Scan for the cell matching the given text and deliver its [x, y] coordinate at center. 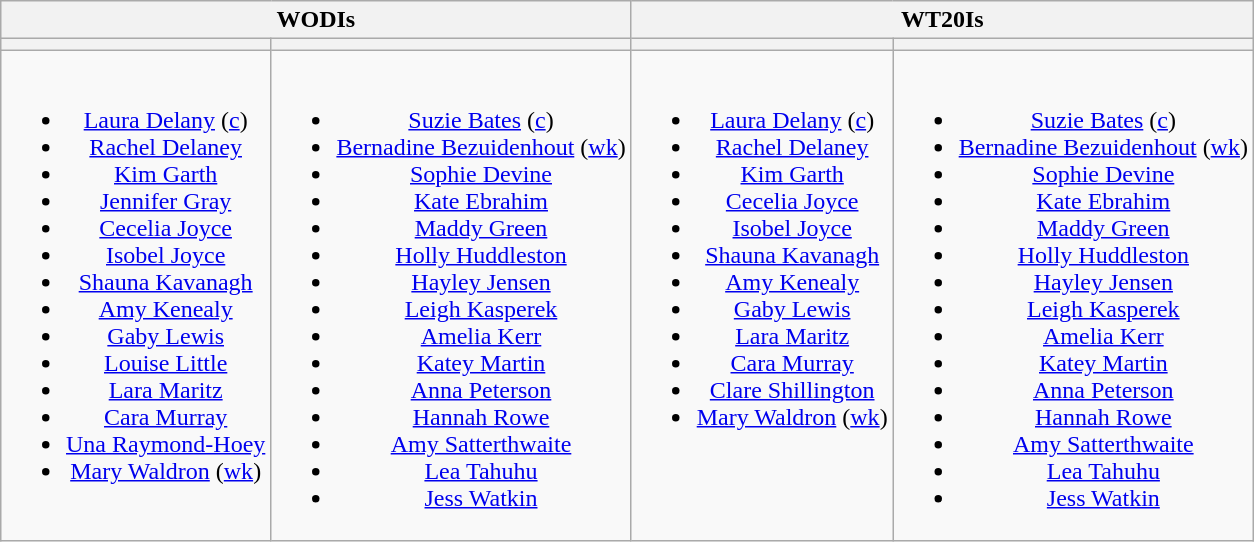
WODIs [316, 20]
WT20Is [942, 20]
